Determine the [X, Y] coordinate at the center of the cell enclosing the given text.  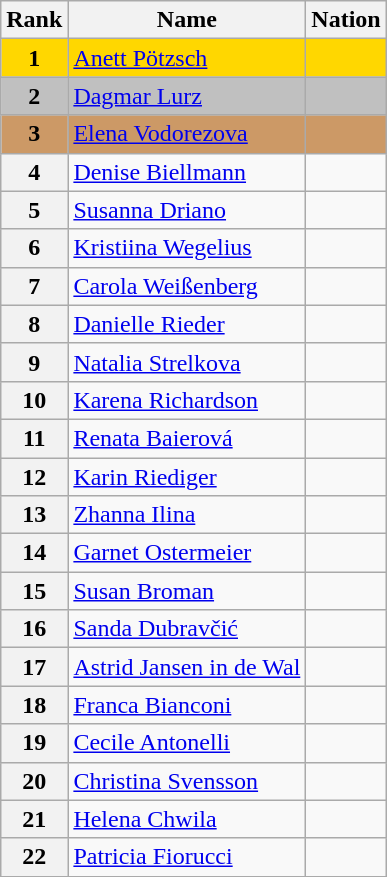
19 [34, 743]
Susanna Driano [187, 210]
Nation [346, 20]
Patricia Fiorucci [187, 857]
17 [34, 667]
Garnet Ostermeier [187, 553]
Dagmar Lurz [187, 96]
12 [34, 477]
11 [34, 438]
Christina Svensson [187, 781]
6 [34, 248]
Elena Vodorezova [187, 134]
9 [34, 362]
20 [34, 781]
7 [34, 286]
Anett Pötzsch [187, 58]
Cecile Antonelli [187, 743]
Astrid Jansen in de Wal [187, 667]
2 [34, 96]
Zhanna Ilina [187, 515]
Franca Bianconi [187, 705]
Sanda Dubravčić [187, 629]
3 [34, 134]
16 [34, 629]
Carola Weißenberg [187, 286]
8 [34, 324]
21 [34, 819]
Karin Riediger [187, 477]
4 [34, 172]
Kristiina Wegelius [187, 248]
13 [34, 515]
Rank [34, 20]
5 [34, 210]
15 [34, 591]
Helena Chwila [187, 819]
Karena Richardson [187, 400]
22 [34, 857]
10 [34, 400]
Natalia Strelkova [187, 362]
14 [34, 553]
Denise Biellmann [187, 172]
Danielle Rieder [187, 324]
1 [34, 58]
Renata Baierová [187, 438]
Name [187, 20]
Susan Broman [187, 591]
18 [34, 705]
